Detect which cell encompasses the target text, then output its [X, Y] center coordinate. 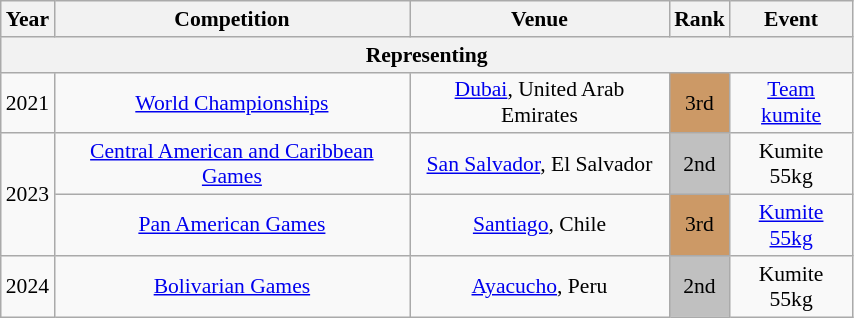
Competition [232, 19]
Ayacucho, Peru [540, 286]
Bolivarian Games [232, 286]
Central American and Caribbean Games [232, 164]
2021 [28, 102]
World Championships [232, 102]
Santiago, Chile [540, 226]
Rank [700, 19]
Pan American Games [232, 226]
Team kumite [792, 102]
Representing [427, 55]
2024 [28, 286]
Event [792, 19]
2023 [28, 195]
Venue [540, 19]
Year [28, 19]
San Salvador, El Salvador [540, 164]
Dubai, United Arab Emirates [540, 102]
